Capture the cell that displays the provided text and extract its (x, y) central coordinate. 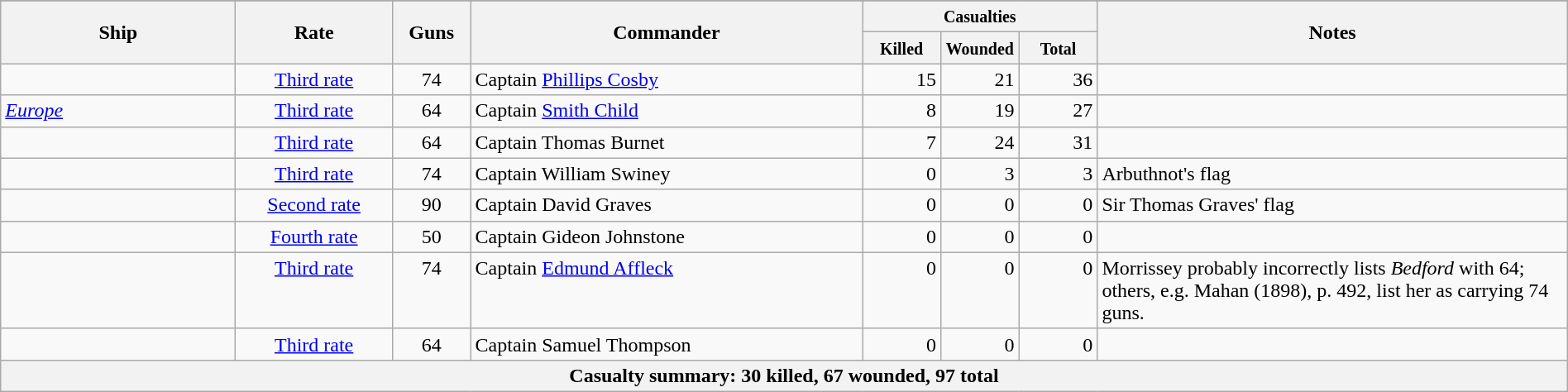
7 (901, 142)
Rate (314, 32)
15 (901, 79)
24 (979, 142)
Notes (1332, 32)
31 (1059, 142)
Arbuthnot's flag (1332, 174)
Morrissey probably incorrectly lists Bedford with 64; others, e.g. Mahan (1898), p. 492, list her as carrying 74 guns. (1332, 290)
Commander (667, 32)
90 (432, 205)
8 (901, 111)
Captain Samuel Thompson (667, 344)
Casualty summary: 30 killed, 67 wounded, 97 total (784, 375)
Casualties (980, 17)
Captain Thomas Burnet (667, 142)
Captain Gideon Johnstone (667, 237)
Captain David Graves (667, 205)
Captain Edmund Affleck (667, 290)
50 (432, 237)
Captain Phillips Cosby (667, 79)
21 (979, 79)
Ship (118, 32)
Europe (118, 111)
Captain Smith Child (667, 111)
Total (1059, 48)
Guns (432, 32)
27 (1059, 111)
Wounded (979, 48)
Captain William Swiney (667, 174)
Killed (901, 48)
Second rate (314, 205)
19 (979, 111)
Sir Thomas Graves' flag (1332, 205)
Fourth rate (314, 237)
36 (1059, 79)
